Locate the cell with the specified text and output its (X, Y) center coordinate. 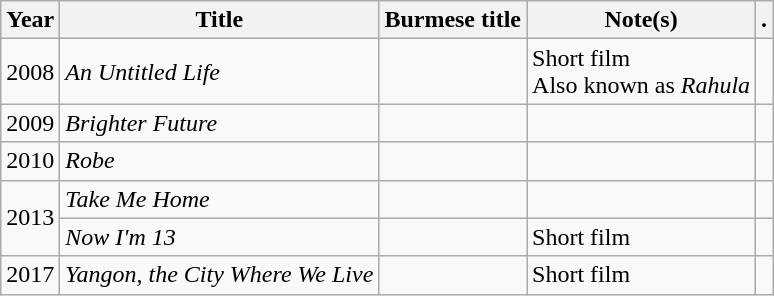
2017 (30, 275)
Short filmAlso known as Rahula (642, 72)
Brighter Future (220, 123)
Burmese title (453, 20)
2010 (30, 161)
Take Me Home (220, 199)
Robe (220, 161)
Year (30, 20)
Yangon, the City Where We Live (220, 275)
2008 (30, 72)
2009 (30, 123)
Now I'm 13 (220, 237)
2013 (30, 218)
Title (220, 20)
An Untitled Life (220, 72)
. (764, 20)
Note(s) (642, 20)
